Capture the cell that displays the provided text and extract its [X, Y] central coordinate. 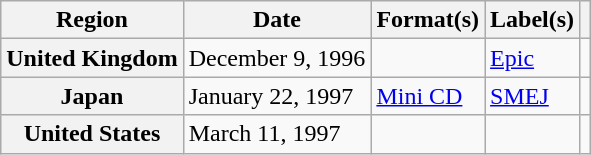
United States [92, 134]
January 22, 1997 [277, 96]
Date [277, 20]
United Kingdom [92, 58]
SMEJ [532, 96]
Region [92, 20]
Format(s) [428, 20]
December 9, 1996 [277, 58]
Japan [92, 96]
March 11, 1997 [277, 134]
Mini CD [428, 96]
Epic [532, 58]
Label(s) [532, 20]
